Identify which cell holds the provided text, then report its [x, y] central coordinate. 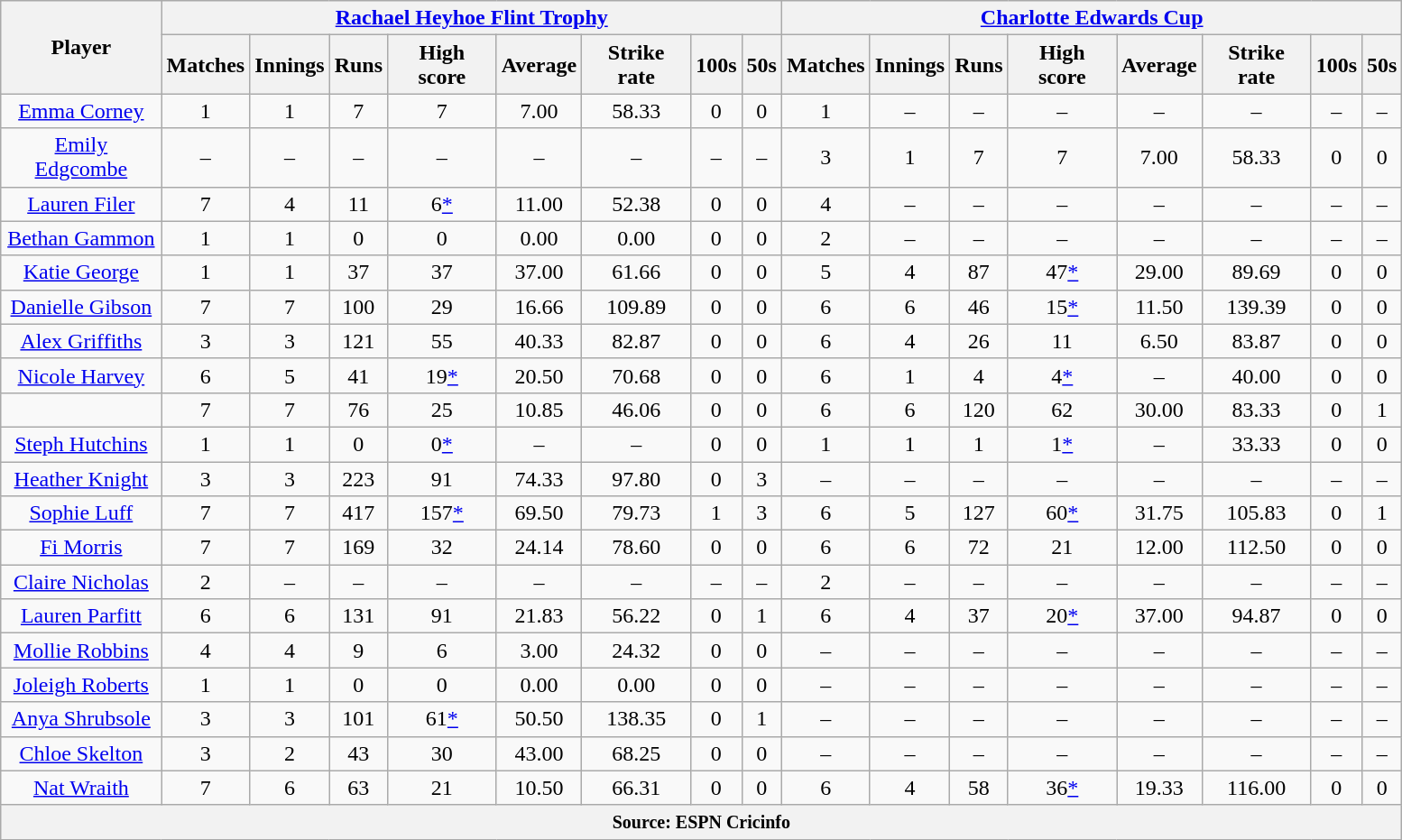
55 [442, 341]
6.50 [1160, 341]
31.75 [1160, 513]
89.69 [1256, 272]
Joleigh Roberts [81, 685]
0* [442, 444]
40.33 [540, 341]
63 [358, 788]
97.80 [637, 479]
120 [979, 410]
Steph Hutchins [81, 444]
72 [979, 548]
121 [358, 341]
46.06 [637, 410]
Mollie Robbins [81, 651]
116.00 [1256, 788]
Sophie Luff [81, 513]
Claire Nicholas [81, 582]
109.89 [637, 307]
60* [1063, 513]
223 [358, 479]
19* [442, 375]
105.83 [1256, 513]
70.68 [637, 375]
101 [358, 719]
83.33 [1256, 410]
15* [1063, 307]
417 [358, 513]
47* [1063, 272]
20.50 [540, 375]
20* [1063, 616]
30 [442, 753]
32 [442, 548]
12.00 [1160, 548]
Emily Edgcombe [81, 157]
24.14 [540, 548]
157* [442, 513]
87 [979, 272]
29 [442, 307]
61* [442, 719]
78.60 [637, 548]
131 [358, 616]
68.25 [637, 753]
100 [358, 307]
Danielle Gibson [81, 307]
52.38 [637, 204]
41 [358, 375]
Fi Morris [81, 548]
Nicole Harvey [81, 375]
11.50 [1160, 307]
61.66 [637, 272]
Heather Knight [81, 479]
Nat Wraith [81, 788]
11.00 [540, 204]
36* [1063, 788]
29.00 [1160, 272]
94.87 [1256, 616]
50.50 [540, 719]
3.00 [540, 651]
76 [358, 410]
30.00 [1160, 410]
83.87 [1256, 341]
1* [1063, 444]
169 [358, 548]
82.87 [637, 341]
33.33 [1256, 444]
Katie George [81, 272]
112.50 [1256, 548]
21.83 [540, 616]
Charlotte Edwards Cup [1092, 18]
25 [442, 410]
127 [979, 513]
26 [979, 341]
43 [358, 753]
62 [1063, 410]
16.66 [540, 307]
138.35 [637, 719]
Anya Shrubsole [81, 719]
Bethan Gammon [81, 238]
4* [1063, 375]
Alex Griffiths [81, 341]
6* [442, 204]
139.39 [1256, 307]
Chloe Skelton [81, 753]
79.73 [637, 513]
66.31 [637, 788]
Player [81, 47]
58 [979, 788]
9 [358, 651]
Rachael Heyhoe Flint Trophy [471, 18]
Emma Corney [81, 111]
24.32 [637, 651]
Lauren Parfitt [81, 616]
74.33 [540, 479]
69.50 [540, 513]
10.50 [540, 788]
56.22 [637, 616]
19.33 [1160, 788]
40.00 [1256, 375]
43.00 [540, 753]
46 [979, 307]
10.85 [540, 410]
Lauren Filer [81, 204]
Source: ESPN Cricinfo [702, 822]
